Find where the given text appears and provide that cell's center as [X, Y] coordinate. 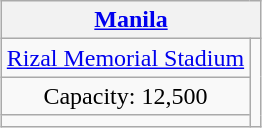
Manila [130, 20]
Capacity: 12,500 [125, 96]
Rizal Memorial Stadium [125, 58]
